Determine the (X, Y) coordinate at the center of the cell enclosing the given text.  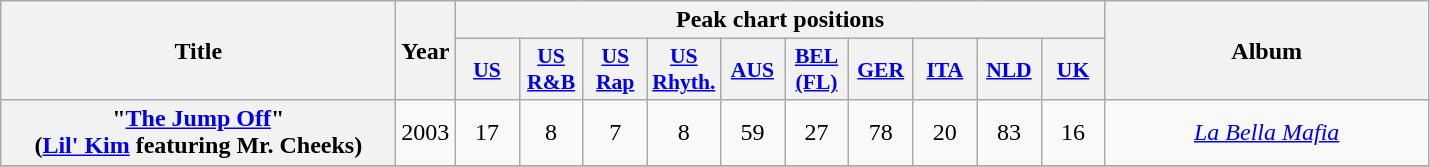
2003 (426, 132)
GER (881, 70)
"The Jump Off"(Lil' Kim featuring Mr. Cheeks) (198, 132)
UK (1073, 70)
20 (945, 132)
USRap (615, 70)
17 (487, 132)
59 (752, 132)
BEL(FL) (816, 70)
USR&B (551, 70)
US (487, 70)
Title (198, 50)
Peak chart positions (780, 20)
Year (426, 50)
La Bella Mafia (1266, 132)
78 (881, 132)
USRhyth. (684, 70)
83 (1009, 132)
16 (1073, 132)
ITA (945, 70)
AUS (752, 70)
7 (615, 132)
NLD (1009, 70)
27 (816, 132)
Album (1266, 50)
